Identify which cell holds the provided text, then report its (X, Y) central coordinate. 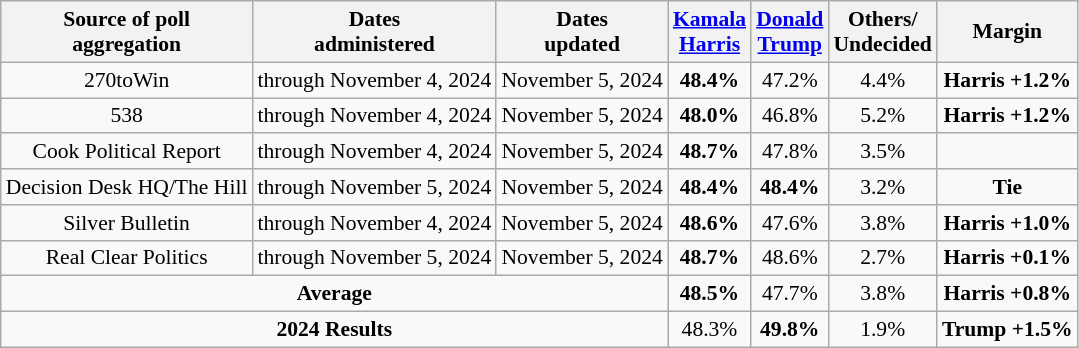
Cook Political Report (127, 152)
Others/Undecided (882, 32)
48.3% (710, 330)
Average (334, 294)
Decision Desk HQ/The Hill (127, 187)
Kamala Harris (710, 32)
Real Clear Politics (127, 258)
47.6% (790, 223)
2024 Results (334, 330)
4.4% (882, 80)
Source of pollaggregation (127, 32)
Trump +1.5% (1008, 330)
Harris +0.8% (1008, 294)
Datesupdated (582, 32)
3.2% (882, 187)
Tie (1008, 187)
Silver Bulletin (127, 223)
Margin (1008, 32)
48.0% (710, 116)
Datesadministered (374, 32)
47.8% (790, 152)
Harris +1.0% (1008, 223)
2.7% (882, 258)
270toWin (127, 80)
46.8% (790, 116)
48.5% (710, 294)
47.7% (790, 294)
DonaldTrump (790, 32)
3.5% (882, 152)
49.8% (790, 330)
1.9% (882, 330)
47.2% (790, 80)
5.2% (882, 116)
538 (127, 116)
Harris +0.1% (1008, 258)
